Search for the cell housing the specified text and yield its (X, Y) center coordinate. 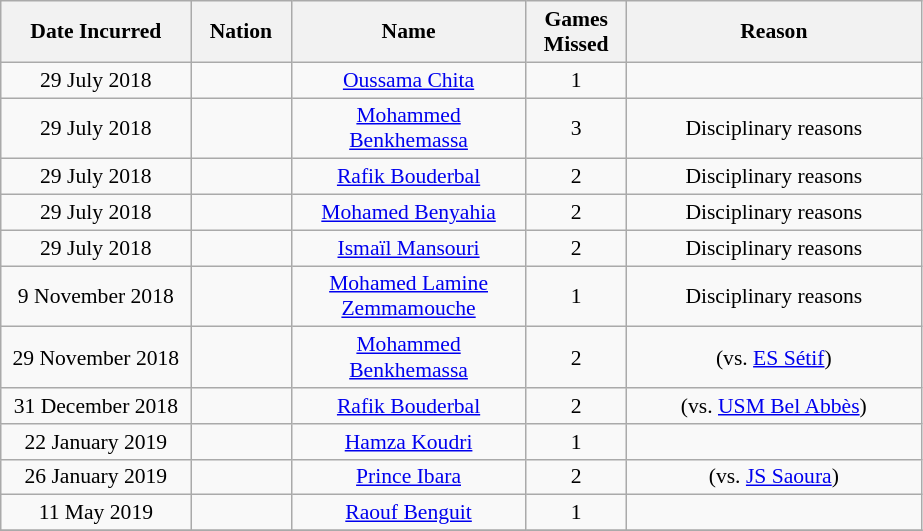
Date Incurred (96, 32)
Nation (241, 32)
11 May 2019 (96, 513)
Mohamed Benyahia (408, 213)
3 (576, 128)
Name (408, 32)
29 November 2018 (96, 358)
Mohamed Lamine Zemmamouche (408, 296)
Prince Ibara (408, 477)
9 November 2018 (96, 296)
31 December 2018 (96, 406)
Reason (774, 32)
(vs. ES Sétif) (774, 358)
(vs. JS Saoura) (774, 477)
Games Missed (576, 32)
Oussama Chita (408, 80)
22 January 2019 (96, 442)
Hamza Koudri (408, 442)
Raouf Benguit (408, 513)
(vs. USM Bel Abbès) (774, 406)
Ismaïl Mansouri (408, 248)
26 January 2019 (96, 477)
